Search for the cell housing the specified text and yield its (x, y) center coordinate. 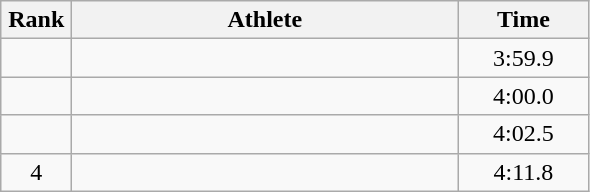
Rank (36, 20)
4:00.0 (524, 96)
4:02.5 (524, 134)
4 (36, 172)
Time (524, 20)
3:59.9 (524, 58)
Athlete (265, 20)
4:11.8 (524, 172)
